Pinpoint the cell where the given text exists, returning its (X, Y) midpoint coordinate. 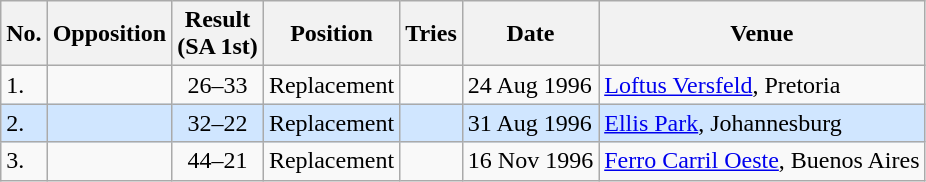
26–33 (218, 85)
Ferro Carril Oeste, Buenos Aires (762, 161)
Result(SA 1st) (218, 34)
Position (331, 34)
24 Aug 1996 (530, 85)
Venue (762, 34)
2. (24, 123)
1. (24, 85)
32–22 (218, 123)
3. (24, 161)
Opposition (109, 34)
No. (24, 34)
16 Nov 1996 (530, 161)
Ellis Park, Johannesburg (762, 123)
Date (530, 34)
Tries (432, 34)
Loftus Versfeld, Pretoria (762, 85)
31 Aug 1996 (530, 123)
44–21 (218, 161)
